Extract the (X, Y) coordinate from the center of the cell holding the provided text.  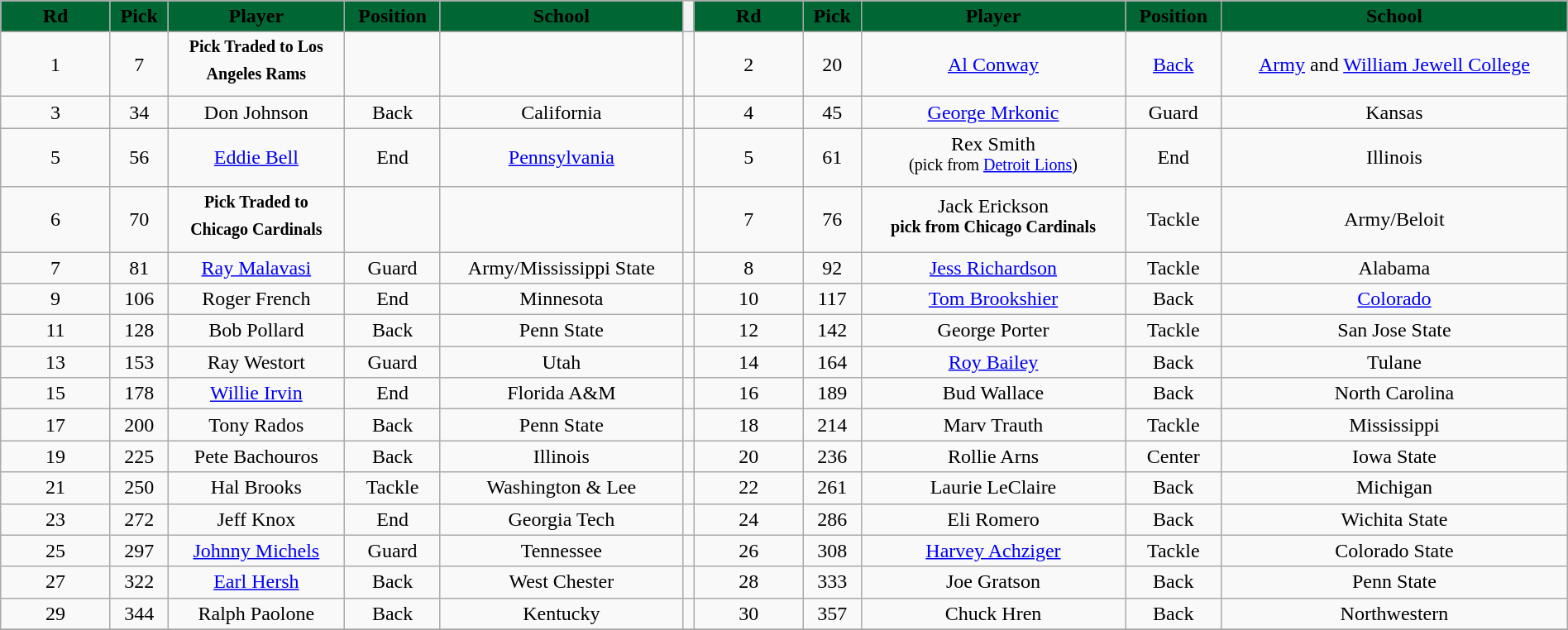
25 (56, 551)
Pete Bachouros (256, 456)
Laurie LeClaire (993, 488)
24 (749, 519)
70 (139, 219)
61 (832, 158)
Colorado State (1394, 551)
21 (56, 488)
Alabama (1394, 268)
12 (749, 331)
Pennsylvania (561, 158)
Kansas (1394, 112)
Wichita State (1394, 519)
Utah (561, 362)
Kentucky (561, 613)
153 (139, 362)
Iowa State (1394, 456)
9 (56, 299)
West Chester (561, 582)
236 (832, 456)
Army/Mississippi State (561, 268)
Mississippi (1394, 425)
Ray Malavasi (256, 268)
189 (832, 394)
11 (56, 331)
Pick Traded to Los Angeles Rams (256, 64)
Washington & Lee (561, 488)
Jeff Knox (256, 519)
Willie Irvin (256, 394)
178 (139, 394)
Tennessee (561, 551)
Bud Wallace (993, 394)
14 (749, 362)
250 (139, 488)
George Porter (993, 331)
81 (139, 268)
4 (749, 112)
10 (749, 299)
Tom Brookshier (993, 299)
15 (56, 394)
Bob Pollard (256, 331)
Northwestern (1394, 613)
Army and William Jewell College (1394, 64)
Eddie Bell (256, 158)
Harvey Achziger (993, 551)
76 (832, 219)
Roy Bailey (993, 362)
26 (749, 551)
Colorado (1394, 299)
Tulane (1394, 362)
Army/Beloit (1394, 219)
North Carolina (1394, 394)
357 (832, 613)
Don Johnson (256, 112)
225 (139, 456)
261 (832, 488)
34 (139, 112)
286 (832, 519)
Jess Richardson (993, 268)
Michigan (1394, 488)
272 (139, 519)
6 (56, 219)
16 (749, 394)
Pick Traded to Chicago Cardinals (256, 219)
92 (832, 268)
3 (56, 112)
Florida A&M (561, 394)
106 (139, 299)
333 (832, 582)
1 (56, 64)
30 (749, 613)
Ray Westort (256, 362)
23 (56, 519)
56 (139, 158)
27 (56, 582)
308 (832, 551)
322 (139, 582)
Minnesota (561, 299)
Earl Hersh (256, 582)
Hal Brooks (256, 488)
18 (749, 425)
Chuck Hren (993, 613)
Roger French (256, 299)
19 (56, 456)
Marv Trauth (993, 425)
29 (56, 613)
2 (749, 64)
Tony Rados (256, 425)
Center (1174, 456)
San Jose State (1394, 331)
297 (139, 551)
17 (56, 425)
George Mrkonic (993, 112)
California (561, 112)
Rex Smith (pick from Detroit Lions) (993, 158)
Eli Romero (993, 519)
142 (832, 331)
22 (749, 488)
128 (139, 331)
164 (832, 362)
Joe Gratson (993, 582)
214 (832, 425)
Jack Erickson pick from Chicago Cardinals (993, 219)
117 (832, 299)
Ralph Paolone (256, 613)
Al Conway (993, 64)
8 (749, 268)
Johnny Michels (256, 551)
Georgia Tech (561, 519)
Rollie Arns (993, 456)
344 (139, 613)
200 (139, 425)
13 (56, 362)
28 (749, 582)
45 (832, 112)
